Pinpoint the cell where the given text exists, returning its (X, Y) midpoint coordinate. 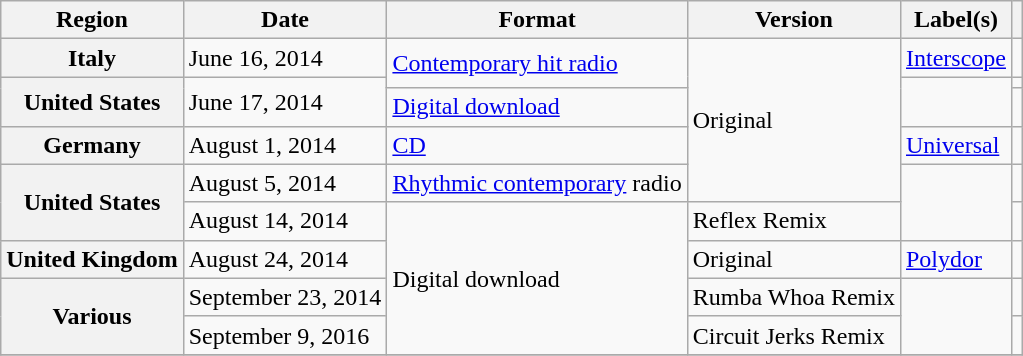
August 14, 2014 (285, 221)
Contemporary hit radio (537, 64)
Germany (92, 145)
Universal (956, 145)
August 1, 2014 (285, 145)
Rhythmic contemporary radio (537, 183)
Label(s) (956, 20)
Rumba Whoa Remix (794, 297)
August 24, 2014 (285, 259)
Reflex Remix (794, 221)
Polydor (956, 259)
Version (794, 20)
June 16, 2014 (285, 58)
Region (92, 20)
June 17, 2014 (285, 102)
Date (285, 20)
August 5, 2014 (285, 183)
United Kingdom (92, 259)
September 9, 2016 (285, 335)
September 23, 2014 (285, 297)
CD (537, 145)
Interscope (956, 58)
Various (92, 316)
Format (537, 20)
Italy (92, 58)
Circuit Jerks Remix (794, 335)
